Detect which cell encompasses the target text, then output its (x, y) center coordinate. 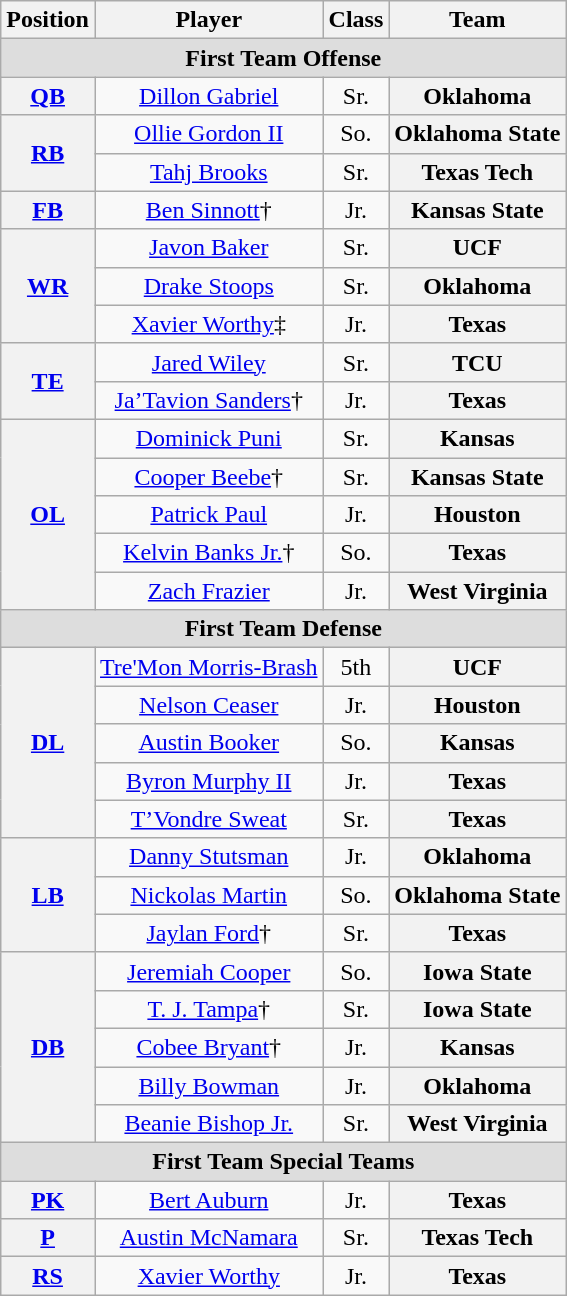
Beanie Bishop Jr. (208, 1124)
Ollie Gordon II (208, 134)
First Team Offense (284, 58)
Bert Auburn (208, 1200)
First Team Special Teams (284, 1162)
Ja’Tavion Sanders† (208, 400)
Byron Murphy II (208, 781)
Dillon Gabriel (208, 96)
Danny Stutsman (208, 857)
Cobee Bryant† (208, 1047)
Cooper Beebe† (208, 477)
T. J. Tampa† (208, 1009)
Austin McNamara (208, 1238)
TE (48, 381)
Kelvin Banks Jr.† (208, 553)
Xavier Worthy‡ (208, 324)
TCU (478, 362)
Tre'Mon Morris-Brash (208, 667)
Team (478, 20)
5th (356, 667)
P (48, 1238)
OL (48, 514)
Jared Wiley (208, 362)
Nickolas Martin (208, 895)
FB (48, 210)
QB (48, 96)
WR (48, 286)
Xavier Worthy (208, 1276)
RB (48, 153)
Billy Bowman (208, 1085)
Patrick Paul (208, 515)
DB (48, 1047)
Nelson Ceaser (208, 705)
Player (208, 20)
RS (48, 1276)
T’Vondre Sweat (208, 819)
Jaylan Ford† (208, 933)
Drake Stoops (208, 286)
First Team Defense (284, 629)
Jeremiah Cooper (208, 971)
Position (48, 20)
PK (48, 1200)
Javon Baker (208, 248)
Dominick Puni (208, 438)
LB (48, 895)
Ben Sinnott† (208, 210)
Class (356, 20)
Austin Booker (208, 743)
DL (48, 743)
Zach Frazier (208, 591)
Tahj Brooks (208, 172)
